Provide the [x, y] coordinate of the cell's center where the given text is located.  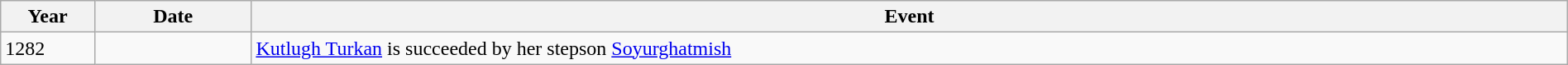
Kutlugh Turkan is succeeded by her stepson Soyurghatmish [910, 48]
1282 [48, 48]
Year [48, 17]
Date [172, 17]
Event [910, 17]
